Output the (X, Y) coordinate of the center of the cell containing the given text.  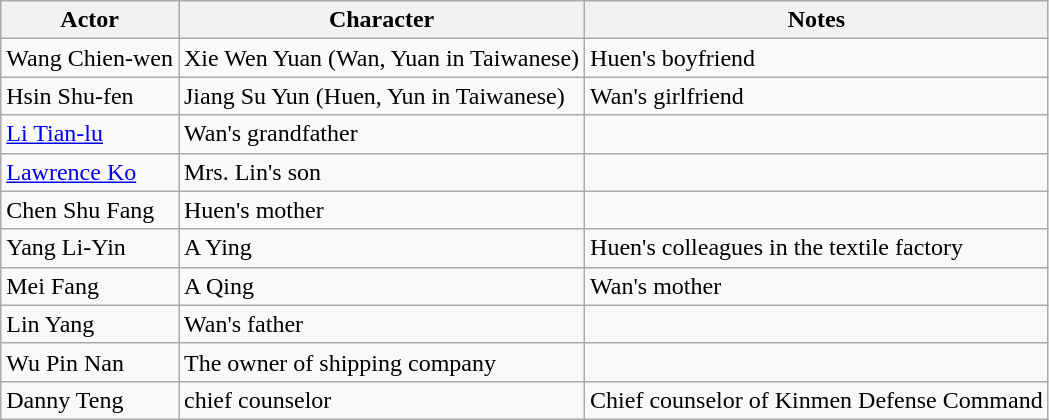
Hsin Shu-fen (90, 96)
Wan's mother (817, 286)
chief counselor (381, 400)
Wan's girlfriend (817, 96)
Huen's boyfriend (817, 58)
Yang Li-Yin (90, 248)
Jiang Su Yun (Huen, Yun in Taiwanese) (381, 96)
Danny Teng (90, 400)
Chief counselor of Kinmen Defense Command (817, 400)
The owner of shipping company (381, 362)
Lawrence Ko (90, 172)
Mei Fang (90, 286)
Wu Pin Nan (90, 362)
Mrs. Lin's son (381, 172)
Wan's grandfather (381, 134)
Wang Chien-wen (90, 58)
Li Tian-lu (90, 134)
Notes (817, 20)
Xie Wen Yuan (Wan, Yuan in Taiwanese) (381, 58)
Chen Shu Fang (90, 210)
Huen's mother (381, 210)
Wan's father (381, 324)
Actor (90, 20)
Lin Yang (90, 324)
Huen's colleagues in the textile factory (817, 248)
A Qing (381, 286)
Character (381, 20)
A Ying (381, 248)
